Return the [x, y] coordinate for the center point of the cell that contains the specified text.  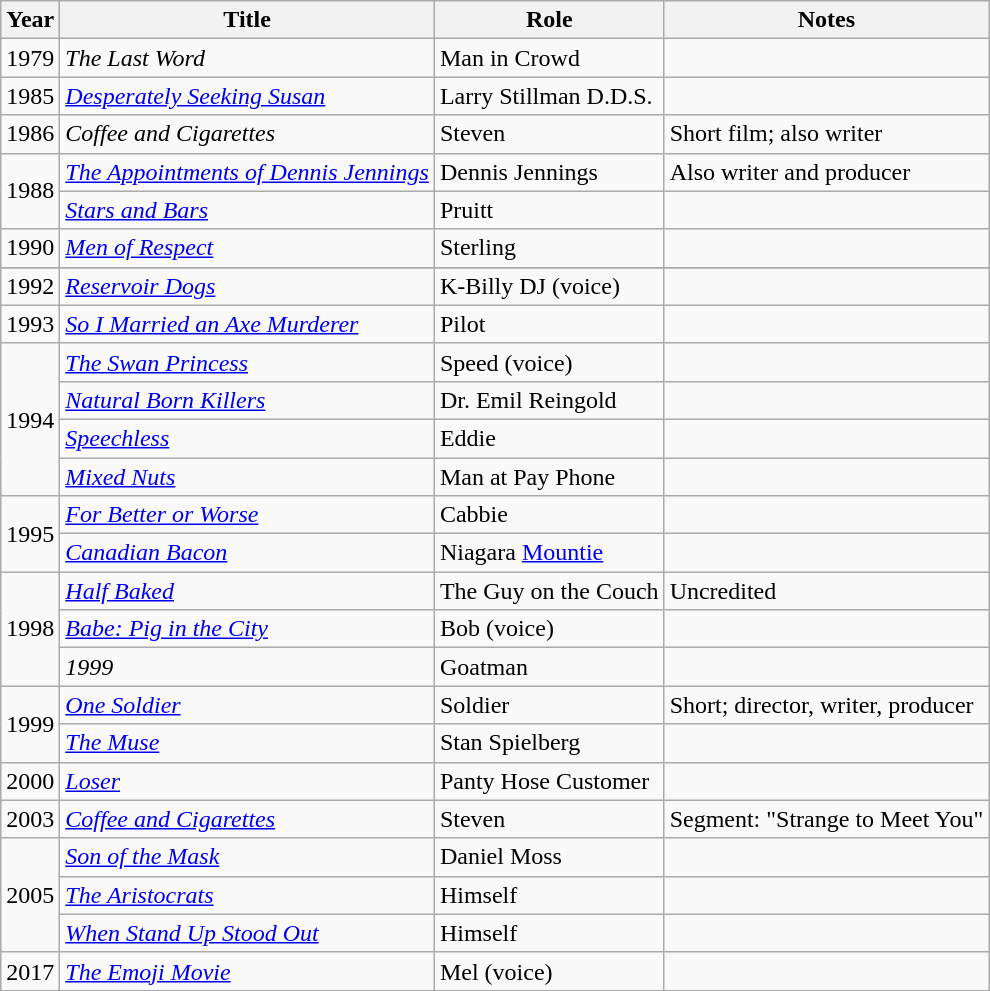
So I Married an Axe Murderer [248, 324]
Panty Hose Customer [549, 781]
Also writer and producer [826, 172]
The Emoji Movie [248, 971]
Segment: "Strange to Meet You" [826, 819]
Son of the Mask [248, 857]
Goatman [549, 667]
1985 [30, 96]
Soldier [549, 705]
The Swan Princess [248, 362]
Mel (voice) [549, 971]
Eddie [549, 438]
Cabbie [549, 515]
Men of Respect [248, 248]
K-Billy DJ (voice) [549, 286]
Sterling [549, 248]
Title [248, 20]
The Aristocrats [248, 895]
Pilot [549, 324]
Mixed Nuts [248, 477]
Uncredited [826, 591]
Short film; also writer [826, 134]
Niagara Mountie [549, 553]
1979 [30, 58]
Stars and Bars [248, 210]
Short; director, writer, producer [826, 705]
Reservoir Dogs [248, 286]
The Muse [248, 743]
1992 [30, 286]
Year [30, 20]
2005 [30, 895]
Loser [248, 781]
Canadian Bacon [248, 553]
Desperately Seeking Susan [248, 96]
Dennis Jennings [549, 172]
1998 [30, 629]
2003 [30, 819]
Pruitt [549, 210]
The Appointments of Dennis Jennings [248, 172]
1994 [30, 419]
One Soldier [248, 705]
Stan Spielberg [549, 743]
Notes [826, 20]
Role [549, 20]
1993 [30, 324]
Man at Pay Phone [549, 477]
The Guy on the Couch [549, 591]
Natural Born Killers [248, 400]
When Stand Up Stood Out [248, 933]
Half Baked [248, 591]
For Better or Worse [248, 515]
1986 [30, 134]
Babe: Pig in the City [248, 629]
Dr. Emil Reingold [549, 400]
1995 [30, 534]
Speed (voice) [549, 362]
2000 [30, 781]
The Last Word [248, 58]
Man in Crowd [549, 58]
Bob (voice) [549, 629]
Daniel Moss [549, 857]
Larry Stillman D.D.S. [549, 96]
Speechless [248, 438]
1988 [30, 191]
1990 [30, 248]
2017 [30, 971]
